Detect which cell encompasses the target text, then output its (x, y) center coordinate. 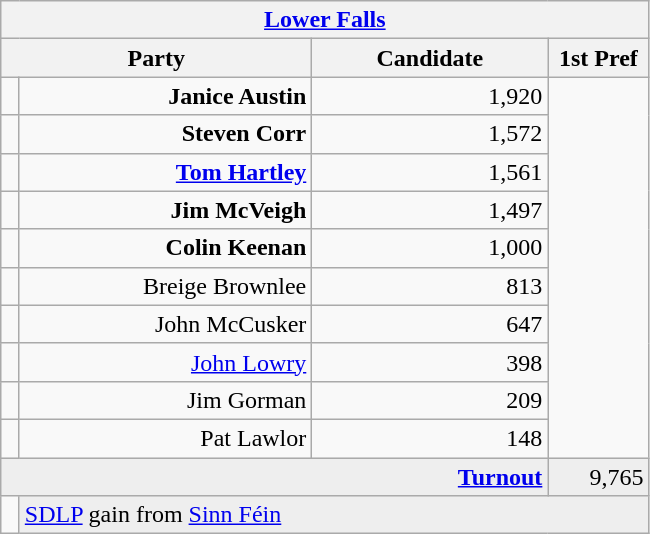
647 (430, 324)
813 (430, 286)
9,765 (598, 477)
Tom Hartley (166, 172)
Jim Gorman (166, 400)
1,497 (430, 210)
SDLP gain from Sinn Féin (334, 515)
Pat Lawlor (166, 438)
John Lowry (166, 362)
Party (156, 58)
398 (430, 362)
1st Pref (598, 58)
Janice Austin (166, 96)
Candidate (430, 58)
Breige Brownlee (166, 286)
Jim McVeigh (166, 210)
Turnout (274, 477)
John McCusker (166, 324)
209 (430, 400)
1,920 (430, 96)
1,572 (430, 134)
Steven Corr (166, 134)
Lower Falls (325, 20)
1,000 (430, 248)
Colin Keenan (166, 248)
1,561 (430, 172)
148 (430, 438)
